Find where the given text appears and provide that cell's center as (X, Y) coordinate. 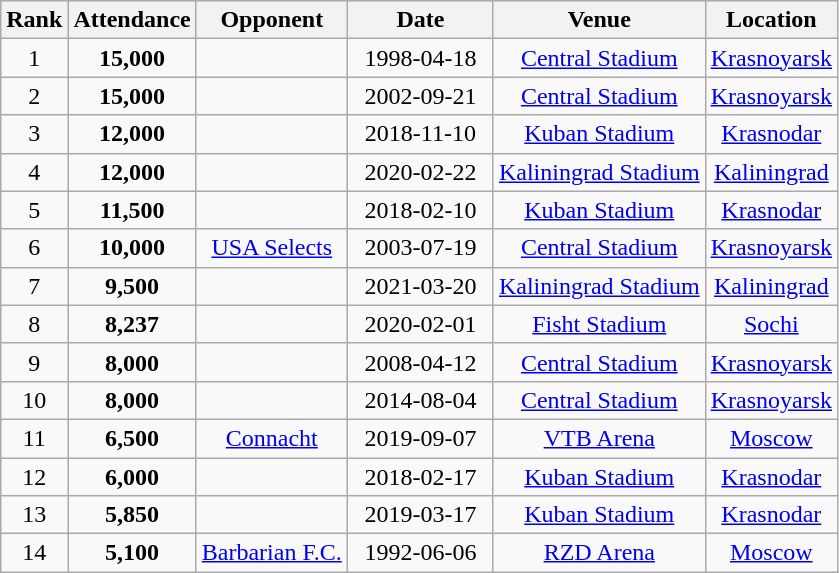
2020-02-01 (420, 324)
2019-03-17 (420, 515)
Fisht Stadium (599, 324)
6,000 (132, 477)
2018-02-10 (420, 210)
6,500 (132, 438)
10 (34, 400)
RZD Arena (599, 553)
2020-02-22 (420, 172)
9 (34, 362)
2 (34, 96)
2002-09-21 (420, 96)
1 (34, 58)
9,500 (132, 286)
2014-08-04 (420, 400)
VTB Arena (599, 438)
2018-11-10 (420, 134)
11 (34, 438)
Barbarian F.C. (272, 553)
2019-09-07 (420, 438)
Sochi (771, 324)
Rank (34, 20)
Venue (599, 20)
6 (34, 248)
8 (34, 324)
Opponent (272, 20)
2021-03-20 (420, 286)
12 (34, 477)
5,100 (132, 553)
10,000 (132, 248)
3 (34, 134)
4 (34, 172)
2018-02-17 (420, 477)
7 (34, 286)
8,237 (132, 324)
Attendance (132, 20)
Location (771, 20)
11,500 (132, 210)
14 (34, 553)
1998-04-18 (420, 58)
13 (34, 515)
2008-04-12 (420, 362)
USA Selects (272, 248)
5 (34, 210)
5,850 (132, 515)
Connacht (272, 438)
1992-06-06 (420, 553)
2003-07-19 (420, 248)
Date (420, 20)
